Pinpoint the cell where the given text exists, returning its (x, y) midpoint coordinate. 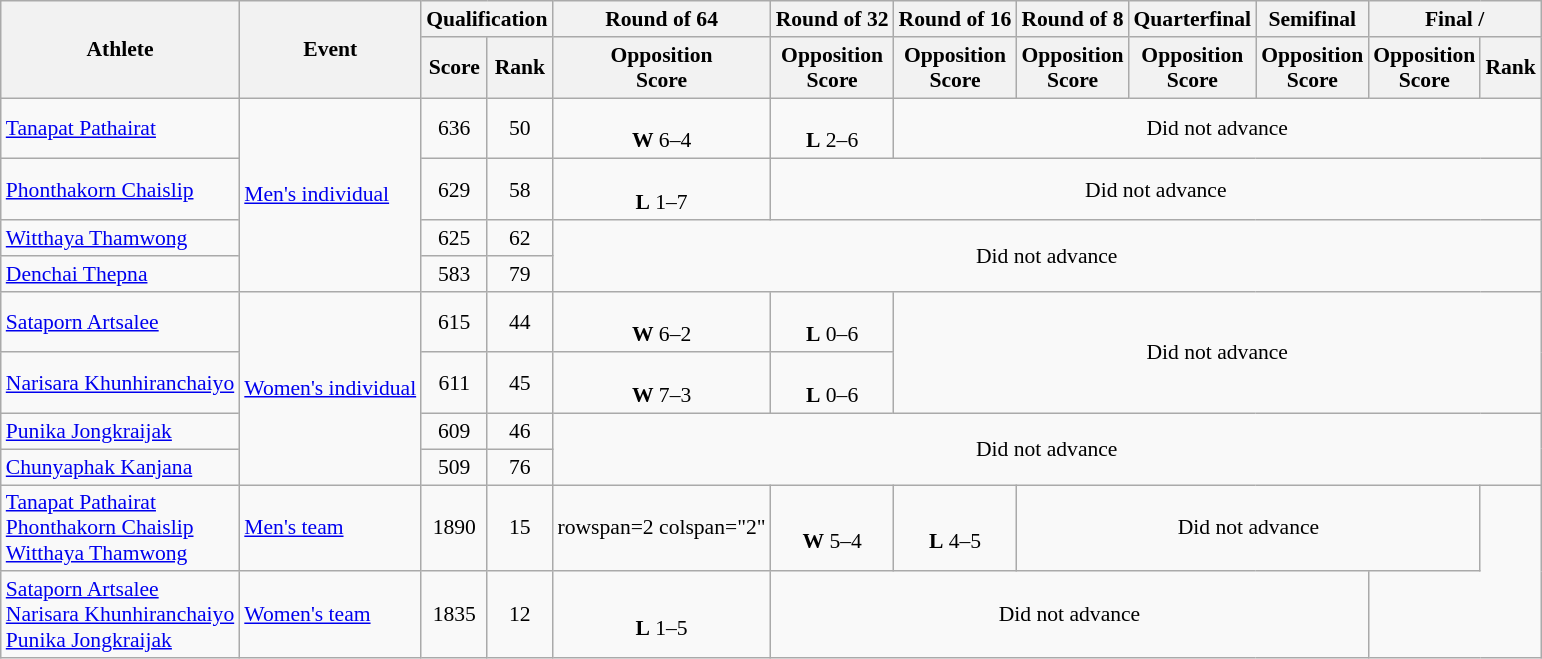
Sataporn ArtsaleeNarisara KhunhiranchaiyoPunika Jongkraijak (120, 616)
Women's individual (330, 388)
Round of 64 (661, 19)
W 5–4 (832, 528)
629 (454, 190)
Chunyaphak Kanjana (120, 467)
rowspan=2 colspan="2" (661, 528)
Women's team (330, 616)
509 (454, 467)
W 7–3 (661, 384)
L 1–5 (661, 616)
62 (520, 238)
Denchai Thepna (120, 274)
Round of 16 (956, 19)
Quarterfinal (1193, 19)
Men's team (330, 528)
50 (520, 128)
Final / (1454, 19)
Tanapat Pathairat (120, 128)
609 (454, 432)
46 (520, 432)
W 6–4 (661, 128)
1835 (454, 616)
44 (520, 322)
Tanapat PathairatPhonthakorn ChaislipWitthaya Thamwong (120, 528)
Athlete (120, 50)
Narisara Khunhiranchaiyo (120, 384)
79 (520, 274)
1890 (454, 528)
625 (454, 238)
Semifinal (1312, 19)
12 (520, 616)
Punika Jongkraijak (120, 432)
L 4–5 (956, 528)
15 (520, 528)
58 (520, 190)
W 6–2 (661, 322)
636 (454, 128)
45 (520, 384)
611 (454, 384)
Event (330, 50)
583 (454, 274)
Round of 32 (832, 19)
615 (454, 322)
Men's individual (330, 195)
L 2–6 (832, 128)
Round of 8 (1072, 19)
Phonthakorn Chaislip (120, 190)
Sataporn Artsalee (120, 322)
Qualification (486, 19)
76 (520, 467)
Score (454, 68)
L 1–7 (661, 190)
Witthaya Thamwong (120, 238)
